Scan for the cell matching the given text and deliver its [X, Y] coordinate at center. 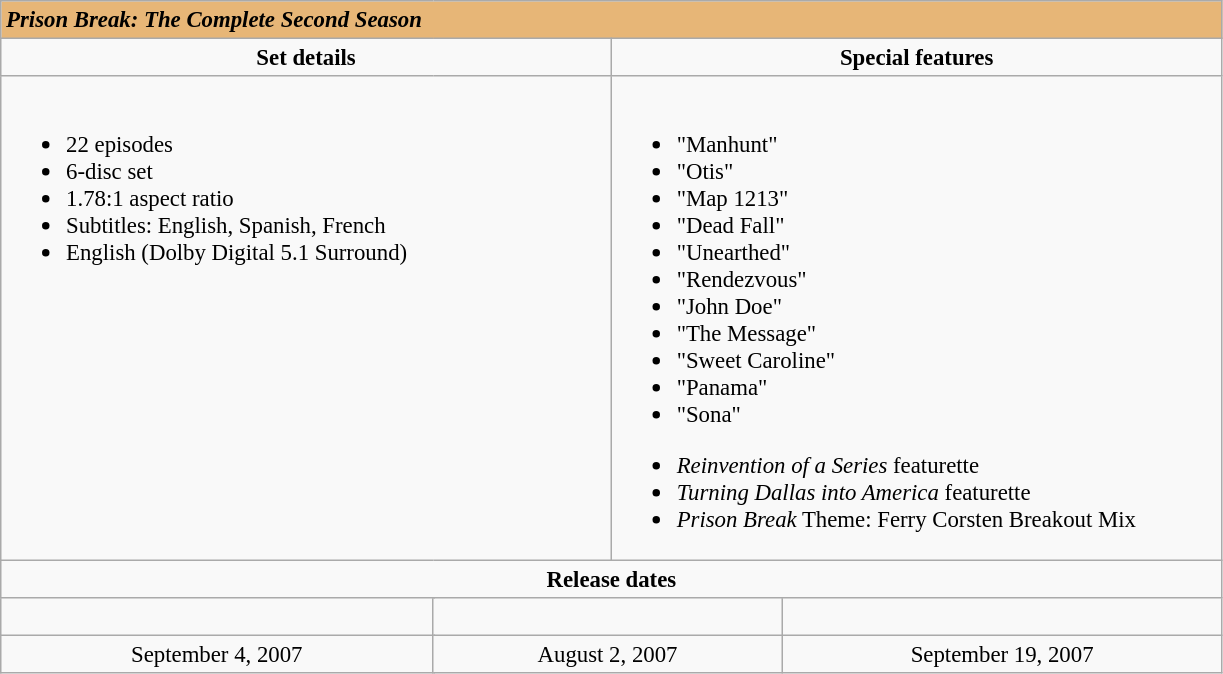
September 19, 2007 [1002, 654]
22 episodes6-disc set1.78:1 aspect ratioSubtitles: English, Spanish, FrenchEnglish (Dolby Digital 5.1 Surround) [306, 318]
September 4, 2007 [217, 654]
Release dates [612, 579]
August 2, 2007 [608, 654]
Prison Break: The Complete Second Season [612, 20]
Set details [306, 58]
Special features [916, 58]
